From the cell containing the given text, extract its center point as (X, Y) coordinate. 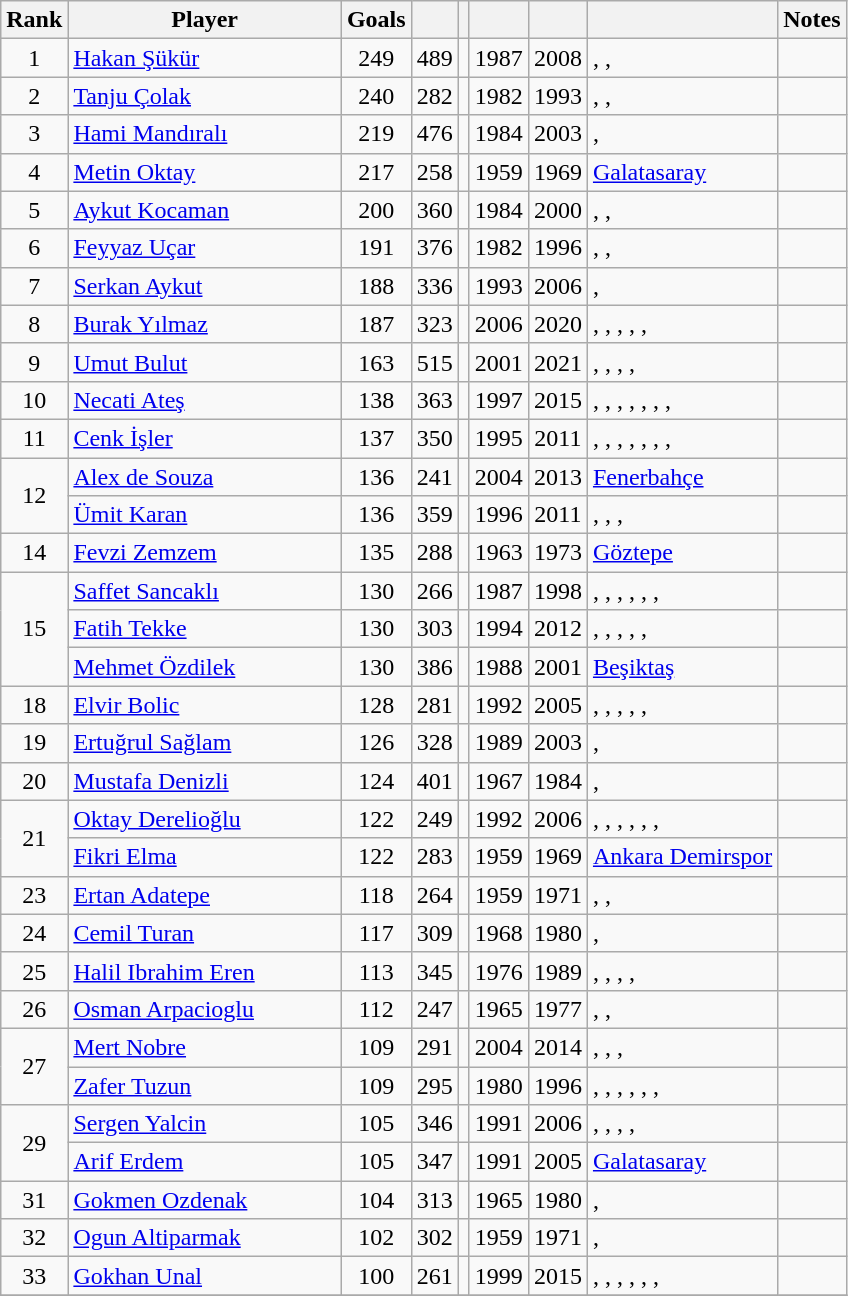
Metin Oktay (205, 172)
2014 (558, 1047)
302 (434, 1238)
Aykut Kocaman (205, 210)
266 (434, 591)
Oktay Derelioğlu (205, 819)
345 (434, 971)
191 (376, 248)
Ertan Adatepe (205, 895)
112 (376, 1009)
363 (434, 400)
Ertuğrul Sağlam (205, 743)
2008 (558, 58)
100 (376, 1276)
102 (376, 1238)
328 (434, 743)
32 (34, 1238)
261 (434, 1276)
200 (376, 210)
117 (376, 933)
336 (434, 286)
Tanju Çolak (205, 96)
Gokhan Unal (205, 1276)
1967 (498, 781)
Fenerbahçe (682, 477)
Zafer Tuzun (205, 1085)
386 (434, 667)
1998 (558, 591)
33 (34, 1276)
1997 (498, 400)
401 (434, 781)
Göztepe (682, 553)
247 (434, 1009)
Fevzi Zemzem (205, 553)
Osman Arpacioglu (205, 1009)
31 (34, 1200)
240 (376, 96)
Cenk İşler (205, 438)
217 (376, 172)
29 (34, 1143)
Mehmet Özdilek (205, 667)
Elvir Bolic (205, 705)
23 (34, 895)
20 (34, 781)
2013 (558, 477)
350 (434, 438)
283 (434, 857)
295 (434, 1085)
376 (434, 248)
1963 (498, 553)
1999 (498, 1276)
1977 (558, 1009)
282 (434, 96)
288 (434, 553)
Arif Erdem (205, 1162)
2 (34, 96)
Ankara Demirspor (682, 857)
14 (34, 553)
Halil Ibrahim Eren (205, 971)
346 (434, 1124)
515 (434, 362)
1995 (498, 438)
489 (434, 58)
138 (376, 400)
19 (34, 743)
Necati Ateş (205, 400)
8 (34, 324)
5 (34, 210)
1988 (498, 667)
241 (434, 477)
137 (376, 438)
163 (376, 362)
15 (34, 629)
2012 (558, 629)
Burak Yılmaz (205, 324)
Goals (376, 20)
359 (434, 515)
291 (434, 1047)
Fatih Tekke (205, 629)
1 (34, 58)
Player (205, 20)
27 (34, 1066)
1968 (498, 933)
188 (376, 286)
4 (34, 172)
9 (34, 362)
Hakan Şükür (205, 58)
476 (434, 134)
12 (34, 496)
124 (376, 781)
Rank (34, 20)
3 (34, 134)
360 (434, 210)
313 (434, 1200)
25 (34, 971)
118 (376, 895)
1976 (498, 971)
Beşiktaş (682, 667)
2020 (558, 324)
323 (434, 324)
21 (34, 838)
187 (376, 324)
126 (376, 743)
104 (376, 1200)
258 (434, 172)
303 (434, 629)
264 (434, 895)
Serkan Aykut (205, 286)
Umut Bulut (205, 362)
Mert Nobre (205, 1047)
Ogun Altiparmak (205, 1238)
18 (34, 705)
26 (34, 1009)
135 (376, 553)
Mustafa Denizli (205, 781)
347 (434, 1162)
Ümit Karan (205, 515)
7 (34, 286)
Alex de Souza (205, 477)
1973 (558, 553)
Sergen Yalcin (205, 1124)
128 (376, 705)
309 (434, 933)
Gokmen Ozdenak (205, 1200)
11 (34, 438)
Fikri Elma (205, 857)
219 (376, 134)
2021 (558, 362)
Saffet Sancaklı (205, 591)
281 (434, 705)
6 (34, 248)
Notes (812, 20)
24 (34, 933)
Feyyaz Uçar (205, 248)
Hami Mandıralı (205, 134)
Cemil Turan (205, 933)
2000 (558, 210)
113 (376, 971)
1994 (498, 629)
10 (34, 400)
